For the text-containing cell, return its midpoint in (X, Y) coordinate format. 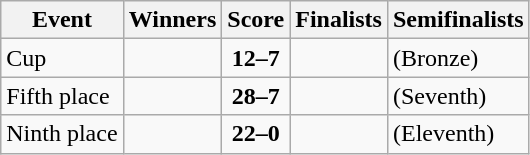
28–7 (256, 96)
Score (256, 20)
Finalists (339, 20)
Ninth place (62, 134)
(Seventh) (458, 96)
Cup (62, 58)
Winners (172, 20)
Event (62, 20)
Semifinalists (458, 20)
(Bronze) (458, 58)
12–7 (256, 58)
Fifth place (62, 96)
(Eleventh) (458, 134)
22–0 (256, 134)
